Pinpoint the cell where the given text exists, returning its [X, Y] midpoint coordinate. 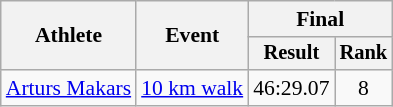
46:29.07 [291, 88]
Rank [364, 54]
Final [320, 19]
10 km walk [192, 88]
Event [192, 36]
Arturs Makars [68, 88]
Result [291, 54]
Athlete [68, 36]
8 [364, 88]
